Return the [x, y] coordinate for the center point of the cell that contains the specified text.  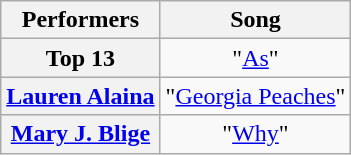
Mary J. Blige [80, 134]
Top 13 [80, 58]
"Georgia Peaches" [256, 96]
"Why" [256, 134]
Performers [80, 20]
Song [256, 20]
Lauren Alaina [80, 96]
"As" [256, 58]
